Pinpoint the cell where the given text exists, returning its (X, Y) midpoint coordinate. 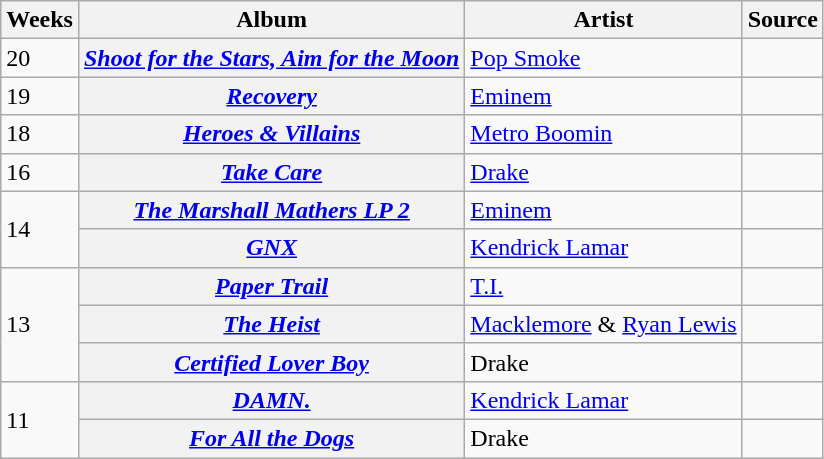
13 (40, 324)
T.I. (604, 286)
20 (40, 58)
DAMN. (271, 400)
Heroes & Villains (271, 134)
Take Care (271, 172)
The Marshall Mathers LP 2 (271, 210)
For All the Dogs (271, 438)
Paper Trail (271, 286)
Album (271, 20)
Weeks (40, 20)
Artist (604, 20)
11 (40, 419)
The Heist (271, 324)
19 (40, 96)
18 (40, 134)
GNX (271, 248)
Pop Smoke (604, 58)
Source (782, 20)
Macklemore & Ryan Lewis (604, 324)
14 (40, 229)
16 (40, 172)
Shoot for the Stars, Aim for the Moon (271, 58)
Metro Boomin (604, 134)
Certified Lover Boy (271, 362)
Recovery (271, 96)
